Detect which cell encompasses the target text, then output its (x, y) center coordinate. 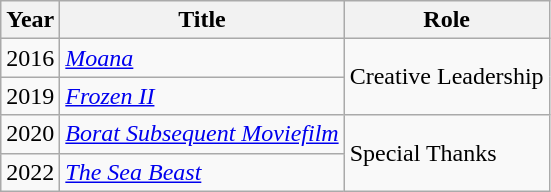
2019 (30, 96)
Moana (202, 58)
The Sea Beast (202, 172)
Frozen II (202, 96)
2020 (30, 134)
2016 (30, 58)
Creative Leadership (446, 77)
Year (30, 20)
2022 (30, 172)
Borat Subsequent Moviefilm (202, 134)
Title (202, 20)
Role (446, 20)
Special Thanks (446, 153)
